Find where the given text appears and provide that cell's center as [x, y] coordinate. 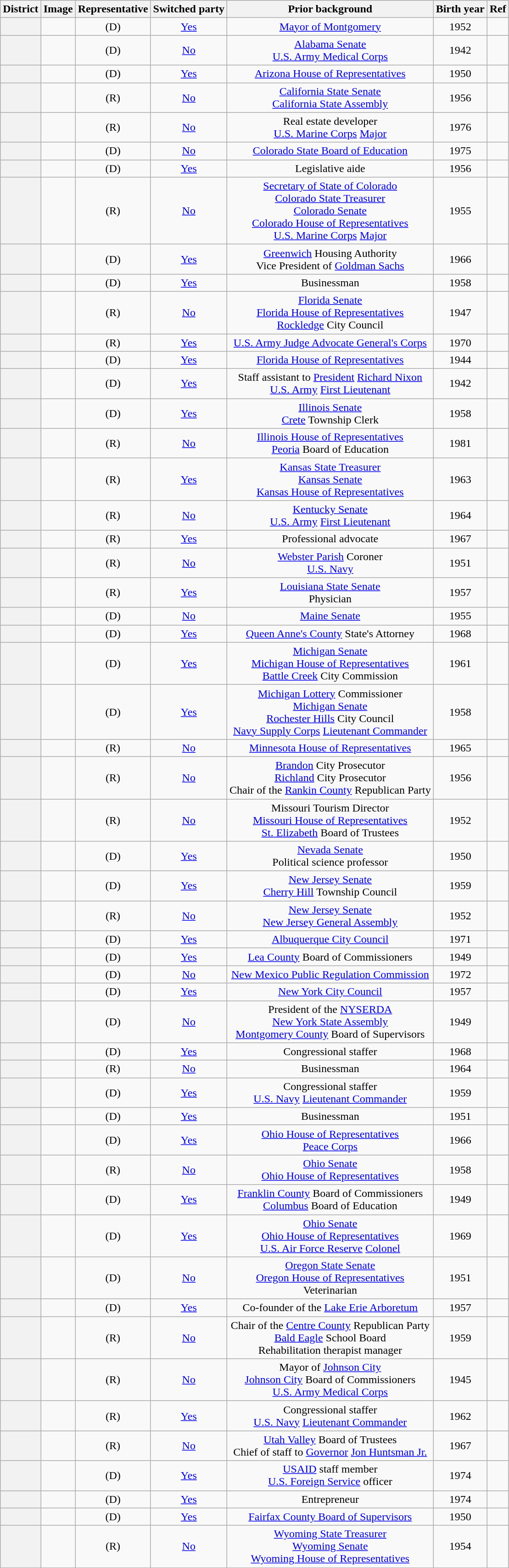
Ref [498, 9]
Co-founder of the Lake Erie Arboretum [330, 1308]
Franklin County Board of CommissionersColumbus Board of Education [330, 1199]
Kansas State TreasurerKansas SenateKansas House of Representatives [330, 479]
1962 [460, 1416]
Missouri Tourism DirectorMissouri House of RepresentativesSt. Elizabeth Board of Trustees [330, 820]
New Mexico Public Regulation Commission [330, 974]
Chair of the Centre County Republican PartyBald Eagle School BoardRehabilitation therapist manager [330, 1338]
Illinois House of RepresentativesPeoria Board of Education [330, 443]
Michigan SenateMichigan House of RepresentativesBattle Creek City Commission [330, 663]
Ohio SenateOhio House of RepresentativesU.S. Air Force Reserve Colonel [330, 1236]
Mayor of Montgomery [330, 27]
Congressional staffer [330, 1051]
Brandon City ProsecutorRichland City ProsecutorChair of the Rankin County Republican Party [330, 778]
Queen Anne's County State's Attorney [330, 634]
Nevada SenatePolitical science professor [330, 856]
President of the NYSERDANew York State AssemblyMontgomery County Board of Supervisors [330, 1022]
Representative [113, 9]
Colorado State Board of Education [330, 151]
Image [58, 9]
Kentucky SenateU.S. Army First Lieutenant [330, 516]
Lea County Board of Commissioners [330, 957]
New Jersey SenateCherry Hill Township Council [330, 886]
1971 [460, 940]
Staff assistant to President Richard NixonU.S. Army First Lieutenant [330, 384]
Illinois SenateCrete Township Clerk [330, 414]
1970 [460, 343]
Prior background [330, 9]
Alabama SenateU.S. Army Medical Corps [330, 50]
1965 [460, 748]
1944 [460, 360]
1963 [460, 479]
Greenwich Housing AuthorityVice President of Goldman Sachs [330, 259]
Minnesota House of Representatives [330, 748]
Webster Parish CoronerU.S. Navy [330, 562]
Legislative aide [330, 168]
Ohio House of RepresentativesPeace Corps [330, 1140]
Switched party [189, 9]
Fairfax County Board of Supervisors [330, 1517]
Birth year [460, 9]
Wyoming State TreasurerWyoming SenateWyoming House of Representatives [330, 1546]
California State SenateCalifornia State Assembly [330, 97]
Florida House of Representatives [330, 360]
Ohio SenateOhio House of Representatives [330, 1170]
1976 [460, 128]
1972 [460, 974]
U.S. Army Judge Advocate General's Corps [330, 343]
Florida SenateFlorida House of RepresentativesRockledge City Council [330, 312]
Professional advocate [330, 539]
District [21, 9]
1975 [460, 151]
New York City Council [330, 992]
1969 [460, 1236]
1981 [460, 443]
1961 [460, 663]
Secretary of State of ColoradoColorado State TreasurerColorado SenateColorado House of RepresentativesU.S. Marine Corps Major [330, 211]
Entrepreneur [330, 1499]
Mayor of Johnson CityJohnson City Board of CommissionersU.S. Army Medical Corps [330, 1380]
New Jersey SenateNew Jersey General Assembly [330, 916]
Arizona House of Representatives [330, 74]
1947 [460, 312]
Real estate developerU.S. Marine Corps Major [330, 128]
Utah Valley Board of TrusteesChief of staff to Governor Jon Huntsman Jr. [330, 1446]
Louisiana State SenatePhysician [330, 593]
Albuquerque City Council [330, 940]
Oregon State SenateOregon House of RepresentativesVeterinarian [330, 1278]
USAID staff memberU.S. Foreign Service officer [330, 1475]
1945 [460, 1380]
Maine Senate [330, 616]
1954 [460, 1546]
Michigan Lottery CommissionerMichigan SenateRochester Hills City CouncilNavy Supply Corps Lieutenant Commander [330, 712]
